Extract the [X, Y] coordinate from the center of the cell holding the provided text.  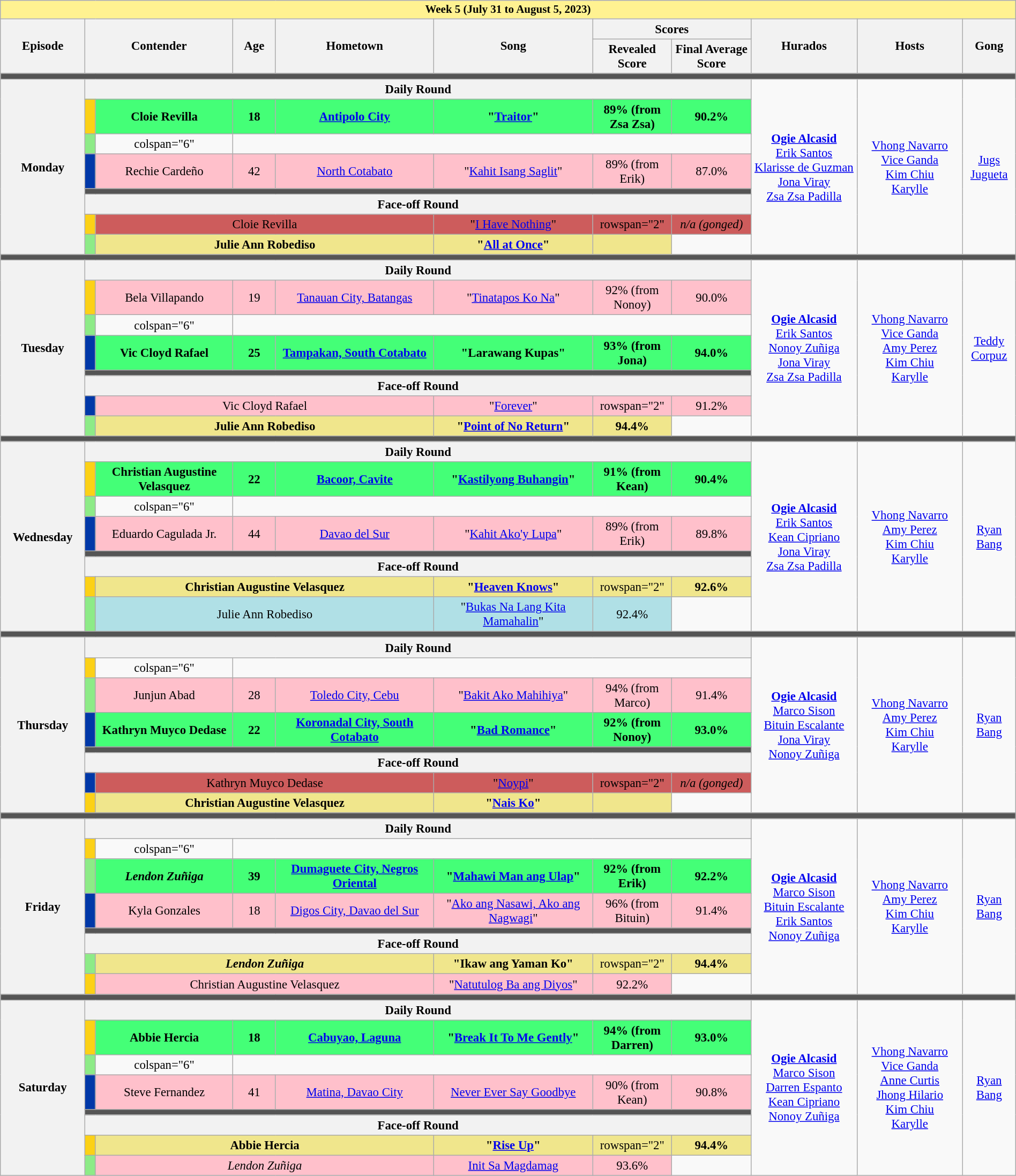
Init Sa Magdamag [513, 1165]
Contender [159, 46]
Ogie AlcasidErik SantosKlarisse de GuzmanJona VirayZsa Zsa Padilla [804, 167]
Wednesday [43, 537]
"Heaven Knows" [513, 587]
Teddy Corpuz [989, 348]
93% (from Jona) [632, 353]
Tampakan, South Cotabato [355, 353]
"Kahit Ako'y Lupa" [513, 534]
96% (from Bituin) [632, 911]
Ogie AlcasidErik SantosNonoy ZuñigaJona VirayZsa Zsa Padilla [804, 348]
Gong [989, 46]
"Larawang Kupas" [513, 353]
"Break It To Me Gently" [513, 1037]
Kyla Gonzales [164, 911]
Week 5 (July 31 to August 5, 2023) [508, 10]
Matina, Davao City [355, 1092]
Cabuyao, Laguna [355, 1037]
Monday [43, 167]
Episode [43, 46]
44 [254, 534]
91.2% [712, 406]
North Cotabato [355, 171]
89% (from Zsa Zsa) [632, 117]
90.4% [712, 479]
Song [513, 46]
"I Have Nothing" [513, 224]
39 [254, 877]
90% (from Kean) [632, 1092]
89.8% [712, 534]
Rechie Cardeño [164, 171]
94.0% [712, 353]
Digos City, Davao del Sur [355, 911]
"Ikaw ang Yaman Ko" [513, 964]
Toledo City, Cebu [355, 695]
94% (from Marco) [632, 695]
"Mahawi Man ang Ulap" [513, 877]
Thursday [43, 725]
Ogie AlcasidMarco SisonBituin EscalanteErik SantosNonoy Zuñiga [804, 907]
"Natutulog Ba ang Diyos" [513, 984]
90.0% [712, 298]
Junjun Abad [164, 695]
Hometown [355, 46]
41 [254, 1092]
Age [254, 46]
Never Ever Say Goodbye [513, 1092]
92% (from Erik) [632, 877]
19 [254, 298]
"Point of No Return" [513, 426]
Revealed Score [632, 56]
"Bukas Na Lang Kita Mamahalin" [513, 614]
92.4% [632, 614]
"Kastilyong Buhangin" [513, 479]
Jugs Jugueta [989, 167]
Hurados [804, 46]
28 [254, 695]
"Rise Up" [513, 1145]
Tanauan City, Batangas [355, 298]
Ogie AlcasidMarco SisonBituin EscalanteJona VirayNonoy Zuñiga [804, 725]
"All at Once" [513, 245]
Final Average Score [712, 56]
Ogie AlcasidErik SantosKean CiprianoJona VirayZsa Zsa Padilla [804, 537]
90.2% [712, 117]
"Kahit Isang Saglit" [513, 171]
"Bakit Ako Mahihiya" [513, 695]
87.0% [712, 171]
Tuesday [43, 348]
Friday [43, 907]
92.6% [712, 587]
25 [254, 353]
Vhong NavarroVice GandaKim ChiuKarylle [910, 167]
Ogie AlcasidMarco SisonDarren EspantoKean CiprianoNonoy Zuñiga [804, 1088]
"Tinatapos Ko Na" [513, 298]
91% (from Kean) [632, 479]
"Traitor" [513, 117]
42 [254, 171]
93.6% [632, 1165]
Davao del Sur [355, 534]
Steve Fernandez [164, 1092]
Eduardo Cagulada Jr. [164, 534]
Koronadal City, South Cotabato [355, 730]
"Nais Ko" [513, 803]
"Ako ang Nasawi, Ako ang Nagwagi" [513, 911]
Saturday [43, 1088]
"Bad Romance" [513, 730]
Vhong NavarroVice GandaAmy PerezKim ChiuKarylle [910, 348]
94% (from Darren) [632, 1037]
Dumaguete City, Negros Oriental [355, 877]
Scores [672, 29]
"Forever" [513, 406]
"Noypi" [513, 783]
90.8% [712, 1092]
Vhong NavarroVice GandaAnne CurtisJhong HilarioKim ChiuKarylle [910, 1088]
Bacoor, Cavite [355, 479]
Bela Villapando [164, 298]
Hosts [910, 46]
Antipolo City [355, 117]
